Scan for the cell matching the given text and deliver its (x, y) coordinate at center. 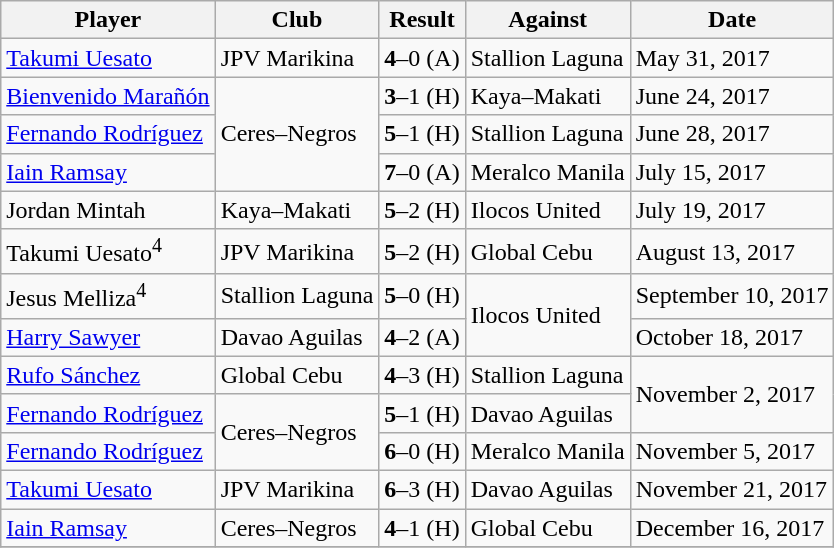
July 19, 2017 (732, 210)
4–0 (A) (422, 58)
Takumi Uesato4 (108, 252)
7–0 (A) (422, 172)
6–3 (H) (422, 489)
July 15, 2017 (732, 172)
Jesus Melliza4 (108, 296)
Against (548, 20)
4–3 (H) (422, 375)
November 2, 2017 (732, 394)
November 5, 2017 (732, 451)
Bienvenido Marañón (108, 96)
Club (297, 20)
June 24, 2017 (732, 96)
6–0 (H) (422, 451)
Harry Sawyer (108, 337)
May 31, 2017 (732, 58)
4–1 (H) (422, 528)
Rufo Sánchez (108, 375)
Player (108, 20)
November 21, 2017 (732, 489)
October 18, 2017 (732, 337)
Result (422, 20)
4–2 (A) (422, 337)
5–0 (H) (422, 296)
December 16, 2017 (732, 528)
Date (732, 20)
3–1 (H) (422, 96)
August 13, 2017 (732, 252)
September 10, 2017 (732, 296)
June 28, 2017 (732, 134)
Jordan Mintah (108, 210)
